Provide the (x, y) coordinate of the cell's center where the given text is located.  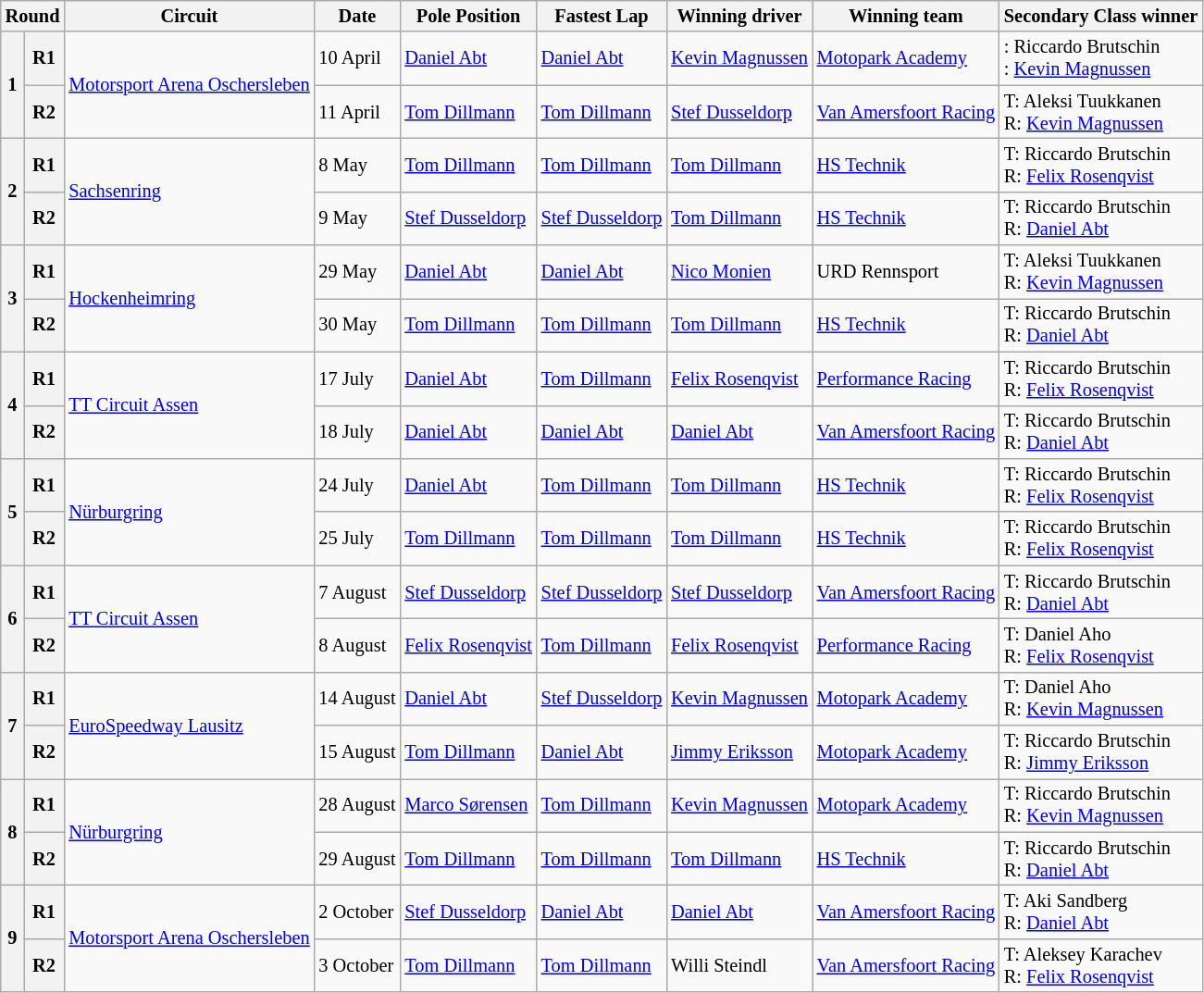
17 July (357, 379)
Secondary Class winner (1101, 16)
24 July (357, 485)
29 May (357, 272)
Marco Sørensen (468, 805)
2 October (357, 912)
18 July (357, 432)
T: Riccardo BrutschinR: Jimmy Eriksson (1101, 752)
11 April (357, 112)
29 August (357, 859)
3 October (357, 965)
3 (13, 298)
8 August (357, 645)
2 (13, 191)
Round (33, 16)
Hockenheimring (189, 298)
Fastest Lap (602, 16)
T: Daniel AhoR: Kevin Magnussen (1101, 699)
14 August (357, 699)
5 (13, 511)
Winning driver (739, 16)
Circuit (189, 16)
7 (13, 726)
Nico Monien (739, 272)
6 (13, 618)
Jimmy Eriksson (739, 752)
4 (13, 405)
Sachsenring (189, 191)
T: Daniel AhoR: Felix Rosenqvist (1101, 645)
8 May (357, 165)
8 (13, 831)
T: Riccardo BrutschinR: Kevin Magnussen (1101, 805)
Winning team (906, 16)
EuroSpeedway Lausitz (189, 726)
9 (13, 938)
9 May (357, 218)
7 August (357, 592)
10 April (357, 58)
T: Aki SandbergR: Daniel Abt (1101, 912)
T: Aleksey KarachevR: Felix Rosenqvist (1101, 965)
1 (13, 85)
: Riccardo Brutschin: Kevin Magnussen (1101, 58)
28 August (357, 805)
Pole Position (468, 16)
URD Rennsport (906, 272)
30 May (357, 325)
15 August (357, 752)
25 July (357, 539)
Willi Steindl (739, 965)
Date (357, 16)
